Return [X, Y] of the center of cell containing provided text 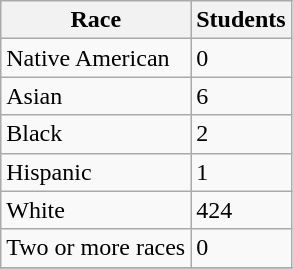
2 [241, 134]
6 [241, 96]
Black [96, 134]
Two or more races [96, 248]
White [96, 210]
Asian [96, 96]
Hispanic [96, 172]
Race [96, 20]
1 [241, 172]
Students [241, 20]
Native American [96, 58]
424 [241, 210]
